Determine the (X, Y) coordinate at the center of the cell enclosing the given text.  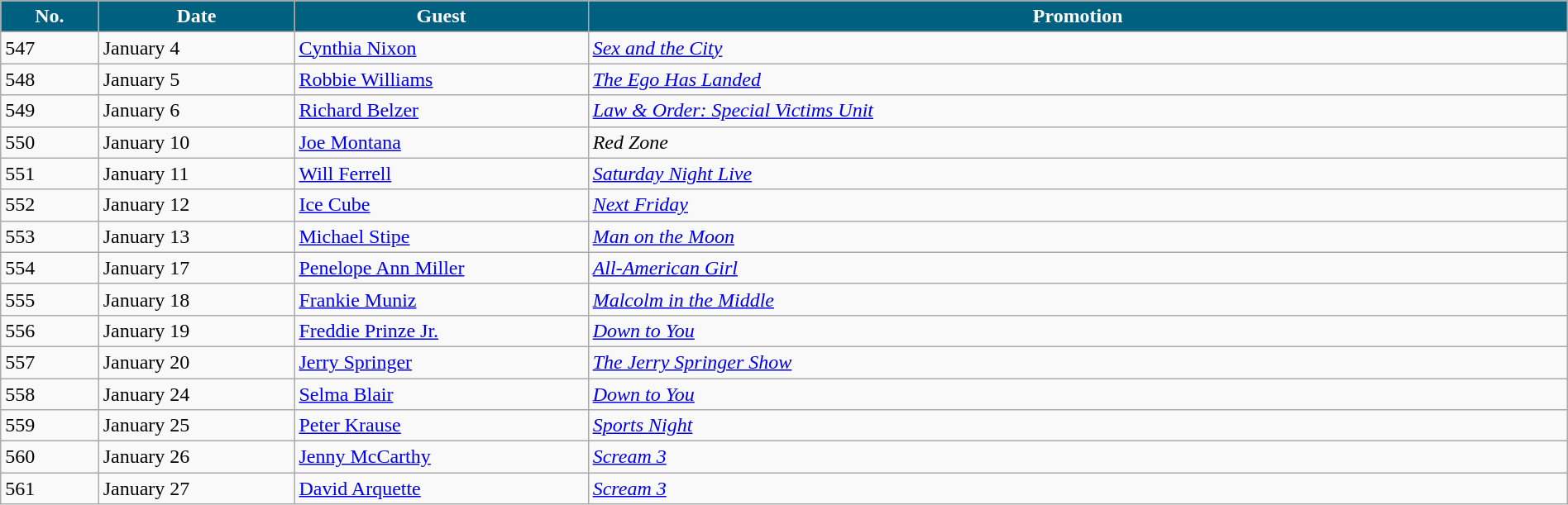
Man on the Moon (1078, 236)
No. (50, 17)
David Arquette (442, 488)
Next Friday (1078, 205)
The Ego Has Landed (1078, 79)
January 11 (197, 174)
552 (50, 205)
January 24 (197, 394)
Richard Belzer (442, 111)
561 (50, 488)
All-American Girl (1078, 268)
Selma Blair (442, 394)
550 (50, 142)
January 5 (197, 79)
January 25 (197, 426)
January 4 (197, 48)
The Jerry Springer Show (1078, 362)
547 (50, 48)
548 (50, 79)
Penelope Ann Miller (442, 268)
Freddie Prinze Jr. (442, 331)
Jerry Springer (442, 362)
557 (50, 362)
Law & Order: Special Victims Unit (1078, 111)
Promotion (1078, 17)
January 20 (197, 362)
Ice Cube (442, 205)
Jenny McCarthy (442, 457)
Sports Night (1078, 426)
560 (50, 457)
Michael Stipe (442, 236)
January 27 (197, 488)
Peter Krause (442, 426)
Malcolm in the Middle (1078, 299)
555 (50, 299)
559 (50, 426)
January 10 (197, 142)
Robbie Williams (442, 79)
551 (50, 174)
January 17 (197, 268)
553 (50, 236)
Red Zone (1078, 142)
January 18 (197, 299)
January 13 (197, 236)
Joe Montana (442, 142)
Will Ferrell (442, 174)
556 (50, 331)
Date (197, 17)
558 (50, 394)
January 26 (197, 457)
Guest (442, 17)
January 19 (197, 331)
Cynthia Nixon (442, 48)
January 12 (197, 205)
554 (50, 268)
Frankie Muniz (442, 299)
Saturday Night Live (1078, 174)
Sex and the City (1078, 48)
January 6 (197, 111)
549 (50, 111)
